Determine the (x, y) coordinate at the center of the cell enclosing the given text.  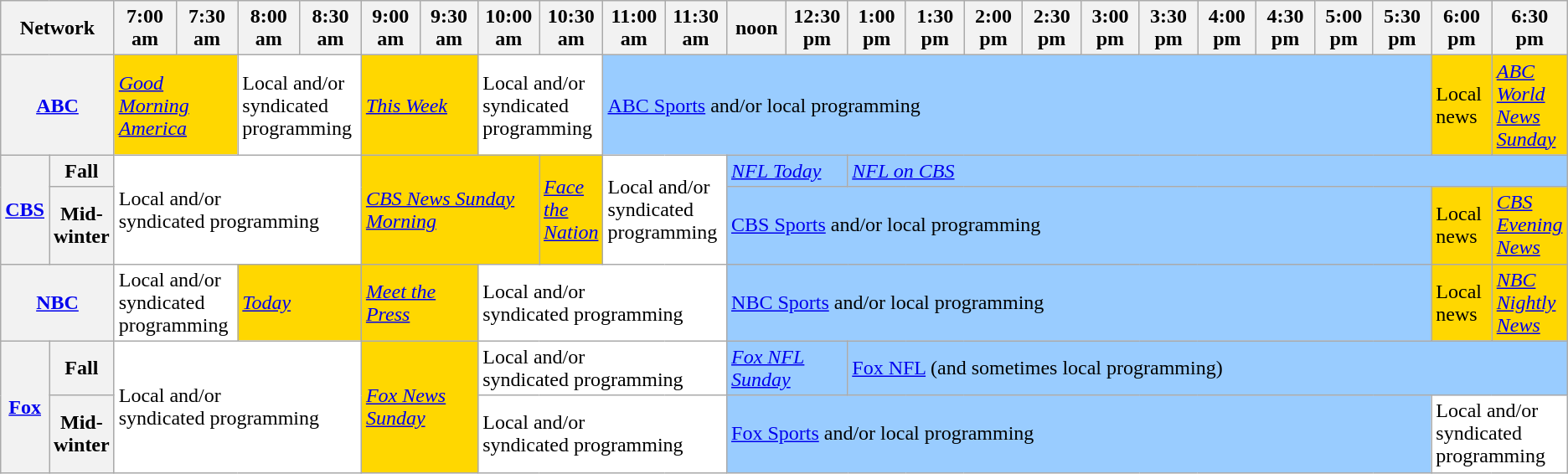
NFL on CBS (1208, 171)
Meet the Press (419, 302)
8:30 am (331, 28)
9:30 am (449, 28)
Today (300, 302)
Fox (25, 407)
NFL Today (787, 171)
Fox NFL Sunday (787, 368)
3:30 pm (1168, 28)
7:00 am (145, 28)
ABC World News Sunday (1529, 106)
NBC (57, 302)
Face the Nation (571, 209)
1:30 pm (935, 28)
6:30 pm (1529, 28)
CBS News Sunday Morning (450, 209)
10:00 am (509, 28)
7:30 am (207, 28)
1:00 pm (877, 28)
CBS (25, 209)
8:00 am (269, 28)
CBS Evening News (1529, 225)
noon (757, 28)
ABC (57, 106)
2:00 pm (993, 28)
11:00 am (634, 28)
9:00 am (390, 28)
Good Morning America (176, 106)
11:30 am (696, 28)
6:00 pm (1462, 28)
10:30 am (571, 28)
4:00 pm (1227, 28)
Fox Sports and/or local programming (1079, 434)
ABC Sports and/or local programming (1017, 106)
5:30 pm (1402, 28)
Network (57, 28)
Fox News Sunday (419, 407)
NBC Nightly News (1529, 302)
NBC Sports and/or local programming (1079, 302)
12:30 pm (818, 28)
This Week (419, 106)
5:00 pm (1344, 28)
4:30 pm (1286, 28)
CBS Sports and/or local programming (1079, 225)
2:30 pm (1052, 28)
3:00 pm (1111, 28)
Fox NFL (and sometimes local programming) (1208, 368)
